Detect which cell encompasses the target text, then output its (x, y) center coordinate. 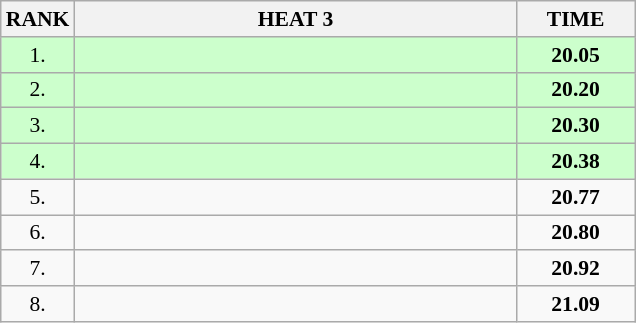
20.80 (576, 233)
HEAT 3 (295, 19)
1. (38, 55)
2. (38, 90)
RANK (38, 19)
21.09 (576, 304)
4. (38, 162)
20.38 (576, 162)
20.20 (576, 90)
20.77 (576, 197)
20.92 (576, 269)
3. (38, 126)
20.05 (576, 55)
20.30 (576, 126)
6. (38, 233)
8. (38, 304)
5. (38, 197)
TIME (576, 19)
7. (38, 269)
